For the text-containing cell, return its midpoint in (x, y) coordinate format. 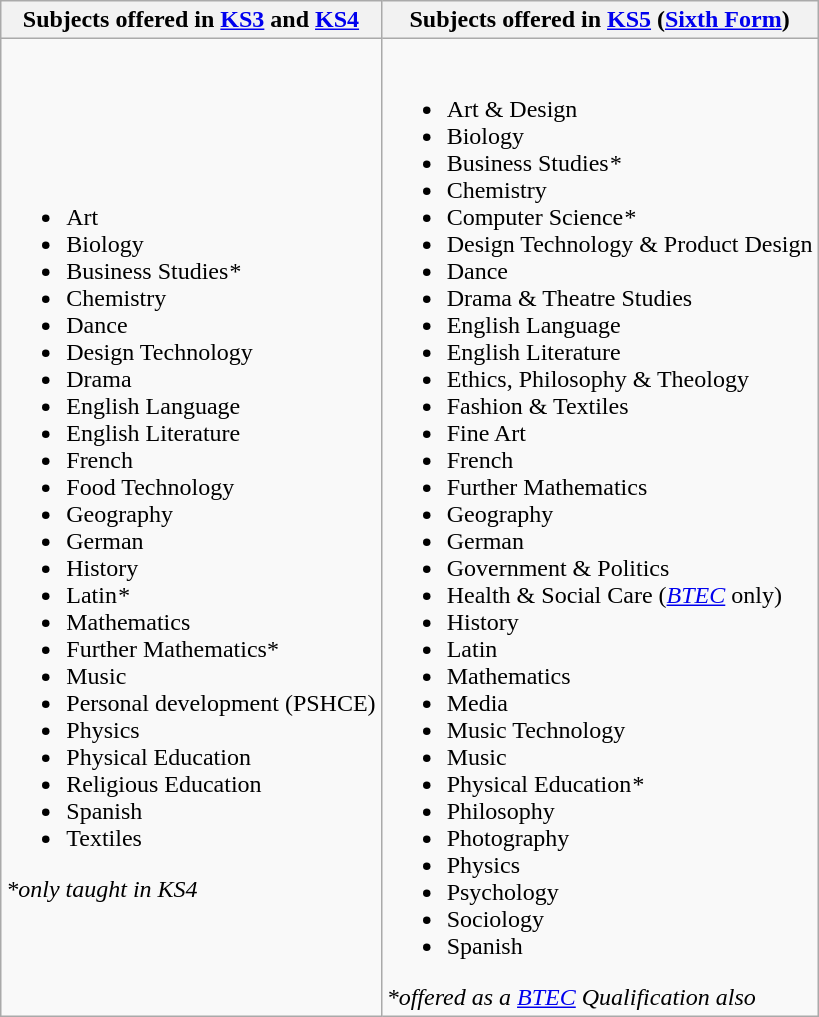
Subjects offered in KS5 (Sixth Form) (600, 20)
Subjects offered in KS3 and KS4 (191, 20)
